For the text-containing cell, return its midpoint in [x, y] coordinate format. 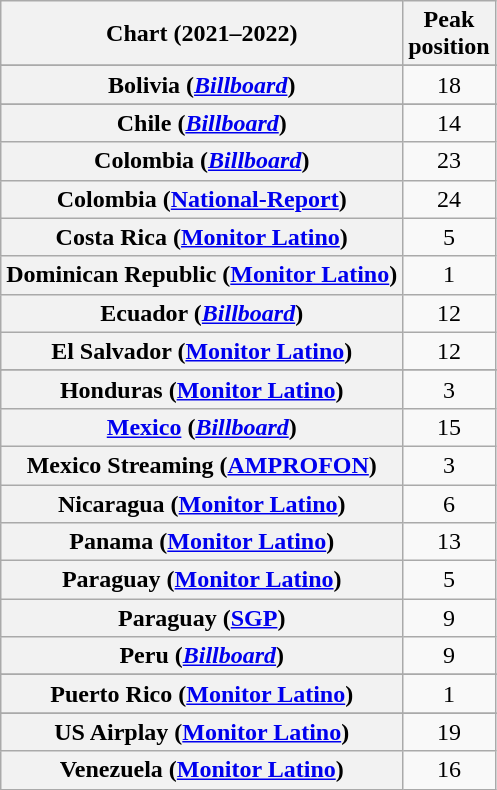
Honduras (Monitor Latino) [202, 389]
Costa Rica (Monitor Latino) [202, 237]
US Airplay (Monitor Latino) [202, 732]
Panama (Monitor Latino) [202, 542]
Peru (Billboard) [202, 656]
Peakposition [449, 34]
Colombia (National-Report) [202, 199]
19 [449, 732]
El Salvador (Monitor Latino) [202, 351]
24 [449, 199]
Nicaragua (Monitor Latino) [202, 503]
16 [449, 770]
Bolivia (Billboard) [202, 85]
14 [449, 123]
Ecuador (Billboard) [202, 313]
Mexico Streaming (AMPROFON) [202, 465]
15 [449, 427]
Paraguay (SGP) [202, 618]
Puerto Rico (Monitor Latino) [202, 694]
Paraguay (Monitor Latino) [202, 580]
23 [449, 161]
Chile (Billboard) [202, 123]
Colombia (Billboard) [202, 161]
13 [449, 542]
Dominican Republic (Monitor Latino) [202, 275]
18 [449, 85]
6 [449, 503]
Mexico (Billboard) [202, 427]
Chart (2021–2022) [202, 34]
Venezuela (Monitor Latino) [202, 770]
